Provide the [X, Y] coordinate of the cell's center where the given text is located.  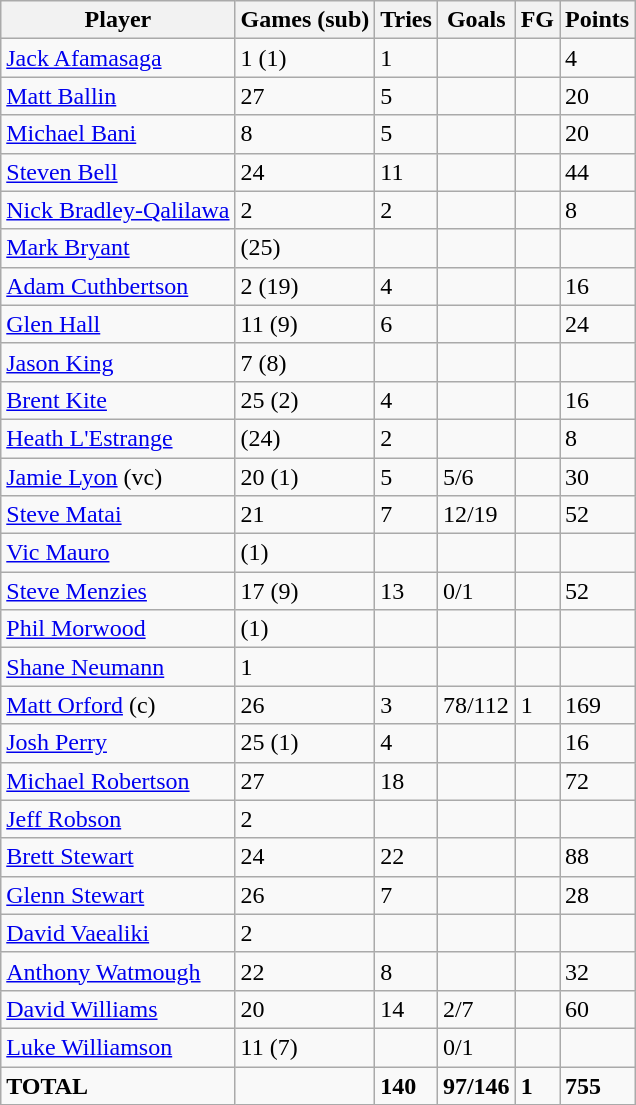
(25) [305, 248]
David Vaealiki [118, 933]
Tries [406, 20]
11 (9) [305, 324]
Jeff Robson [118, 819]
Glen Hall [118, 324]
Matt Ballin [118, 96]
32 [598, 971]
11 (7) [305, 1047]
88 [598, 857]
Steve Menzies [118, 591]
Michael Robertson [118, 781]
Jamie Lyon (vc) [118, 477]
Luke Williamson [118, 1047]
Brent Kite [118, 400]
97/146 [476, 1085]
Vic Mauro [118, 553]
14 [406, 1009]
Michael Bani [118, 134]
Heath L'Estrange [118, 438]
20 (1) [305, 477]
David Williams [118, 1009]
(24) [305, 438]
3 [406, 705]
TOTAL [118, 1085]
140 [406, 1085]
Adam Cuthbertson [118, 286]
Josh Perry [118, 743]
Anthony Watmough [118, 971]
1 (1) [305, 58]
25 (2) [305, 400]
78/112 [476, 705]
Jason King [118, 362]
Matt Orford (c) [118, 705]
72 [598, 781]
Phil Morwood [118, 629]
169 [598, 705]
11 [406, 172]
Brett Stewart [118, 857]
12/19 [476, 515]
17 (9) [305, 591]
28 [598, 895]
30 [598, 477]
Steve Matai [118, 515]
Points [598, 20]
Games (sub) [305, 20]
Player [118, 20]
Glenn Stewart [118, 895]
Nick Bradley-Qalilawa [118, 210]
Goals [476, 20]
18 [406, 781]
Jack Afamasaga [118, 58]
2/7 [476, 1009]
25 (1) [305, 743]
FG [537, 20]
6 [406, 324]
Mark Bryant [118, 248]
44 [598, 172]
21 [305, 515]
755 [598, 1085]
Shane Neumann [118, 667]
5/6 [476, 477]
2 (19) [305, 286]
60 [598, 1009]
Steven Bell [118, 172]
13 [406, 591]
7 (8) [305, 362]
